Scan for the cell matching the given text and deliver its (x, y) coordinate at center. 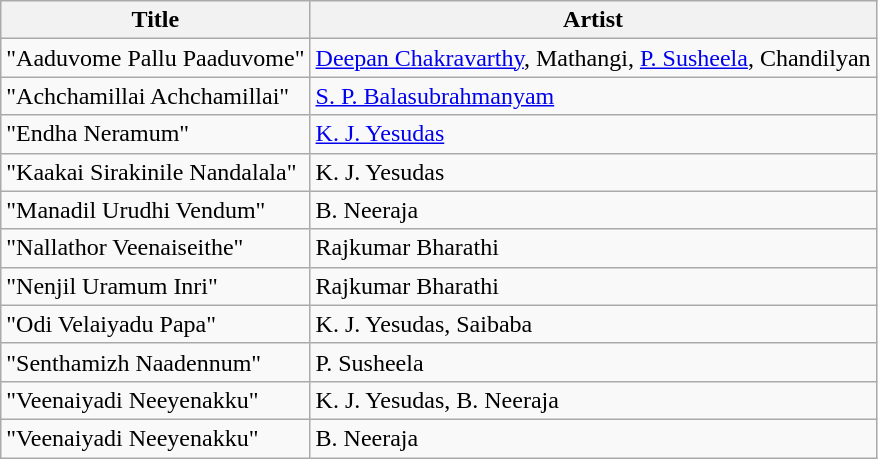
Title (156, 20)
Deepan Chakravarthy, Mathangi, P. Susheela, Chandilyan (593, 58)
"Achchamillai Achchamillai" (156, 96)
"Kaakai Sirakinile Nandalala" (156, 172)
"Nenjil Uramum Inri" (156, 286)
"Senthamizh Naadennum" (156, 362)
"Nallathor Veenaiseithe" (156, 248)
"Aaduvome Pallu Paaduvome" (156, 58)
Artist (593, 20)
"Odi Velaiyadu Papa" (156, 324)
P. Susheela (593, 362)
S. P. Balasubrahmanyam (593, 96)
K. J. Yesudas, Saibaba (593, 324)
"Endha Neramum" (156, 134)
K. J. Yesudas, B. Neeraja (593, 400)
"Manadil Urudhi Vendum" (156, 210)
